Detect which cell encompasses the target text, then output its (X, Y) center coordinate. 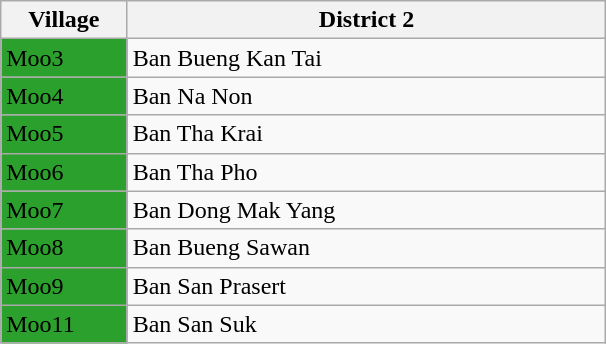
Moo9 (64, 286)
Ban Tha Krai (366, 134)
Ban Tha Pho (366, 172)
Moo6 (64, 172)
Moo3 (64, 58)
Ban San Prasert (366, 286)
Moo7 (64, 210)
Moo8 (64, 248)
Moo5 (64, 134)
District 2 (366, 20)
Moo11 (64, 324)
Ban Na Non (366, 96)
Ban Bueng Sawan (366, 248)
Ban Bueng Kan Tai (366, 58)
Moo4 (64, 96)
Village (64, 20)
Ban San Suk (366, 324)
Ban Dong Mak Yang (366, 210)
